Provide the (X, Y) coordinate of the cell's center where the given text is located.  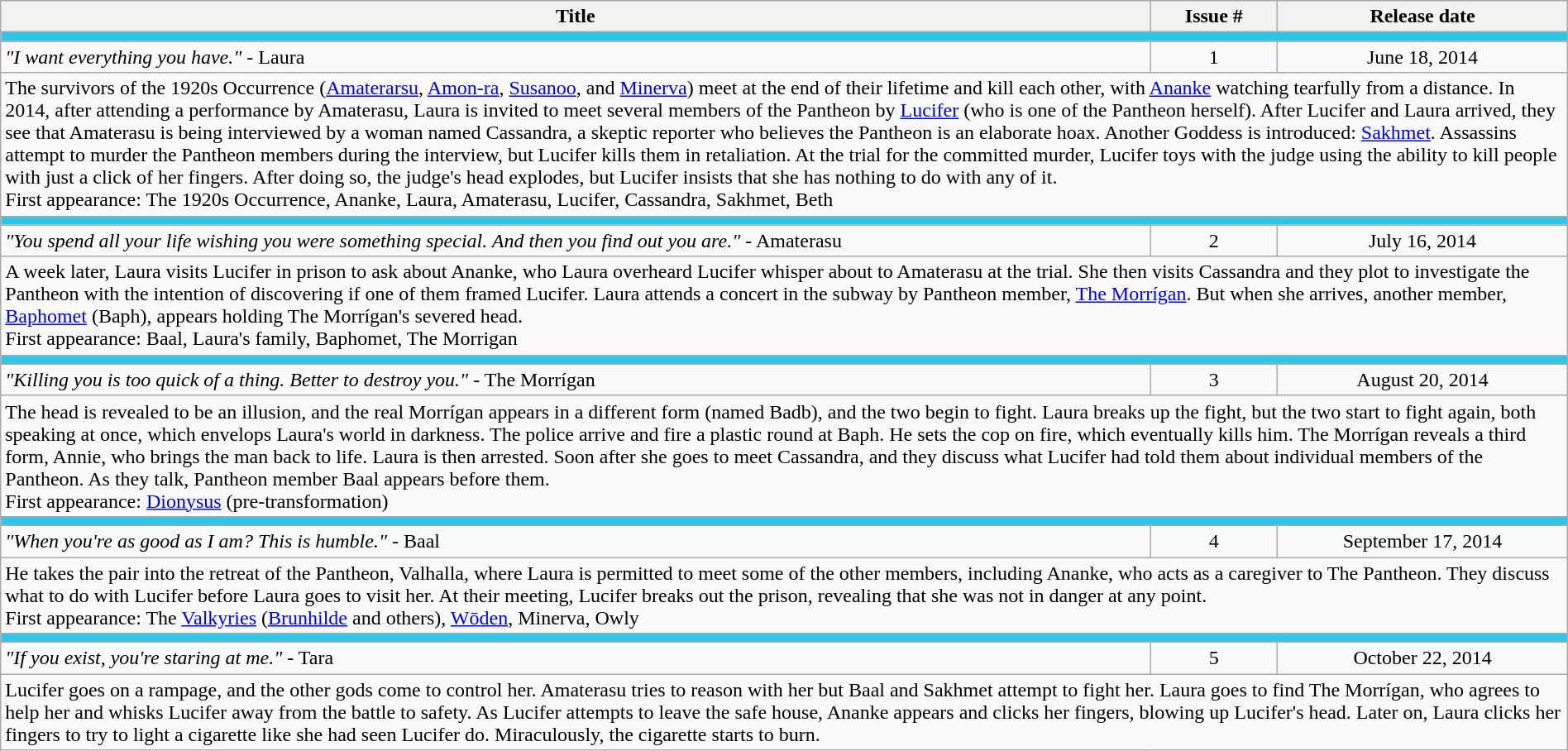
2 (1214, 241)
1 (1214, 57)
"Killing you is too quick of a thing. Better to destroy you." - The Morrígan (576, 380)
Title (576, 17)
June 18, 2014 (1422, 57)
"When you're as good as I am? This is humble." - Baal (576, 541)
October 22, 2014 (1422, 658)
"If you exist, you're staring at me." - Tara (576, 658)
"You spend all your life wishing you were something special. And then you find out you are." - Amaterasu (576, 241)
July 16, 2014 (1422, 241)
August 20, 2014 (1422, 380)
3 (1214, 380)
4 (1214, 541)
Release date (1422, 17)
Issue # (1214, 17)
September 17, 2014 (1422, 541)
"I want everything you have." - Laura (576, 57)
5 (1214, 658)
